Scan for the cell matching the given text and deliver its [x, y] coordinate at center. 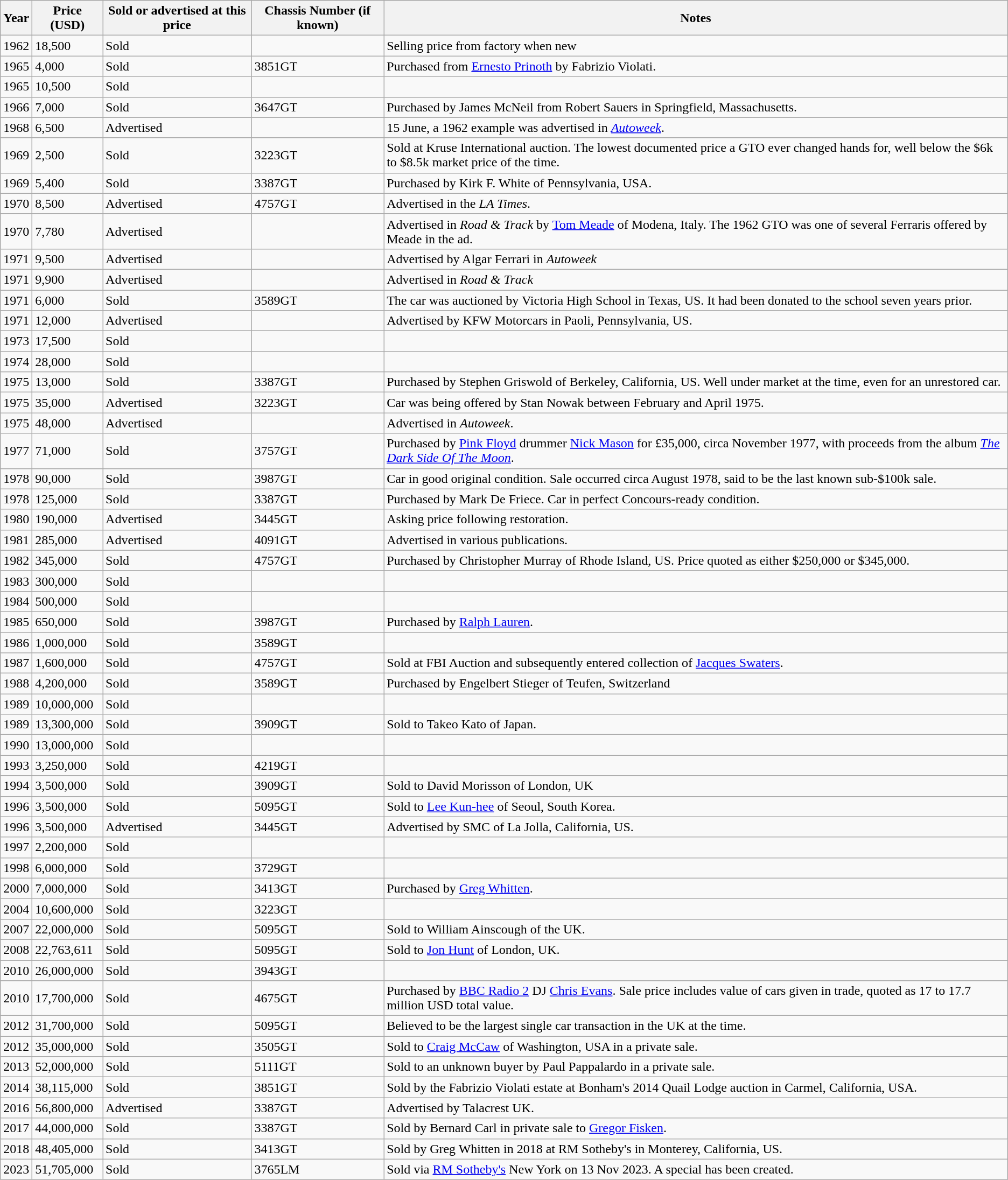
31,700,000 [68, 1026]
1990 [16, 745]
44,000,000 [68, 1128]
1981 [16, 540]
35,000,000 [68, 1046]
3729GT [318, 868]
Sold at FBI Auction and subsequently entered collection of Jacques Swaters. [696, 663]
4091GT [318, 540]
2004 [16, 909]
1997 [16, 847]
Advertised in Road & Track [696, 279]
52,000,000 [68, 1067]
Sold to William Ainscough of the UK. [696, 929]
1982 [16, 560]
1988 [16, 684]
3757GT [318, 451]
4,000 [68, 66]
1974 [16, 362]
Sold to Takeo Kato of Japan. [696, 725]
Purchased by Christopher Murray of Rhode Island, US. Price quoted as either $250,000 or $345,000. [696, 560]
9,500 [68, 259]
Purchased by James McNeil from Robert Sauers in Springfield, Massachusetts. [696, 107]
Car in good original condition. Sale occurred circa August 1978, said to be the last known sub-$100k sale. [696, 479]
13,300,000 [68, 725]
Chassis Number (if known) [318, 18]
1962 [16, 46]
125,000 [68, 499]
56,800,000 [68, 1108]
1984 [16, 601]
1985 [16, 622]
Advertised by SMC of La Jolla, California, US. [696, 827]
The car was auctioned by Victoria High School in Texas, US. It had been donated to the school seven years prior. [696, 300]
2008 [16, 950]
4,200,000 [68, 684]
7,000 [68, 107]
10,000,000 [68, 704]
1987 [16, 663]
22,000,000 [68, 929]
8,500 [68, 203]
2017 [16, 1128]
1968 [16, 128]
6,000,000 [68, 868]
7,000,000 [68, 888]
Asking price following restoration. [696, 519]
1977 [16, 451]
48,405,000 [68, 1149]
26,000,000 [68, 971]
345,000 [68, 560]
2023 [16, 1169]
Sold to David Morisson of London, UK [696, 786]
15 June, a 1962 example was advertised in Autoweek. [696, 128]
Purchased by Stephen Griswold of Berkeley, California, US. Well under market at the time, even for an unrestored car. [696, 382]
Sold by Greg Whitten in 2018 at RM Sotheby's in Monterey, California, US. [696, 1149]
48,000 [68, 423]
Car was being offered by Stan Nowak between February and April 1975. [696, 403]
17,500 [68, 341]
2018 [16, 1149]
Advertised by Algar Ferrari in Autoweek [696, 259]
1,600,000 [68, 663]
5,400 [68, 183]
Sold to Jon Hunt of London, UK. [696, 950]
10,500 [68, 87]
Notes [696, 18]
2016 [16, 1108]
Purchased by Kirk F. White of Pennsylvania, USA. [696, 183]
17,700,000 [68, 998]
1998 [16, 868]
1966 [16, 107]
2013 [16, 1067]
6,500 [68, 128]
71,000 [68, 451]
3505GT [318, 1046]
Advertised in the LA Times. [696, 203]
35,000 [68, 403]
2,200,000 [68, 847]
4675GT [318, 998]
13,000 [68, 382]
Advertised by KFW Motorcars in Paoli, Pennsylvania, US. [696, 321]
3,250,000 [68, 765]
Advertised in Autoweek. [696, 423]
Price (USD) [68, 18]
28,000 [68, 362]
1,000,000 [68, 642]
4219GT [318, 765]
Selling price from factory when new [696, 46]
Sold via RM Sotheby's New York on 13 Nov 2023. A special has been created. [696, 1169]
Year [16, 18]
1993 [16, 765]
1983 [16, 581]
Sold or advertised at this price [177, 18]
13,000,000 [68, 745]
Purchased by Engelbert Stieger of Teufen, Switzerland [696, 684]
Purchased by Greg Whitten. [696, 888]
Sold by Bernard Carl in private sale to Gregor Fisken. [696, 1128]
Sold to Lee Kun-hee of Seoul, South Korea. [696, 806]
10,600,000 [68, 909]
Purchased from Ernesto Prinoth by Fabrizio Violati. [696, 66]
3943GT [318, 971]
Sold at Kruse International auction. The lowest documented price a GTO ever changed hands for, well below the $6k to $8.5k market price of the time. [696, 155]
285,000 [68, 540]
2000 [16, 888]
Believed to be the largest single car transaction in the UK at the time. [696, 1026]
Sold to an unknown buyer by Paul Pappalardo in a private sale. [696, 1067]
51,705,000 [68, 1169]
Purchased by BBC Radio 2 DJ Chris Evans. Sale price includes value of cars given in trade, quoted as 17 to 17.7 million USD total value. [696, 998]
7,780 [68, 231]
6,000 [68, 300]
Purchased by Ralph Lauren. [696, 622]
1994 [16, 786]
12,000 [68, 321]
1973 [16, 341]
Sold to Craig McCaw of Washington, USA in a private sale. [696, 1046]
90,000 [68, 479]
190,000 [68, 519]
Purchased by Mark De Friece. Car in perfect Concours-ready condition. [696, 499]
Sold by the Fabrizio Violati estate at Bonham's 2014 Quail Lodge auction in Carmel, California, USA. [696, 1087]
650,000 [68, 622]
2,500 [68, 155]
1986 [16, 642]
3765LM [318, 1169]
Advertised in Road & Track by Tom Meade of Modena, Italy. The 1962 GTO was one of several Ferraris offered by Meade in the ad. [696, 231]
Advertised in various publications. [696, 540]
1980 [16, 519]
Advertised by Talacrest UK. [696, 1108]
Purchased by Pink Floyd drummer Nick Mason for £35,000, circa November 1977, with proceeds from the album The Dark Side Of The Moon. [696, 451]
3647GT [318, 107]
5111GT [318, 1067]
38,115,000 [68, 1087]
2014 [16, 1087]
500,000 [68, 601]
2007 [16, 929]
9,900 [68, 279]
300,000 [68, 581]
18,500 [68, 46]
22,763,611 [68, 950]
